Determine the (x, y) coordinate at the center of the cell enclosing the given text.  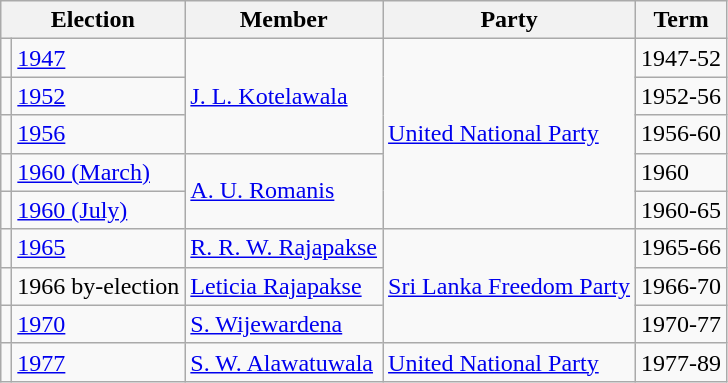
1947 (98, 58)
1952-56 (682, 96)
A. U. Romanis (284, 191)
R. R. W. Rajapakse (284, 248)
Term (682, 20)
S. W. Alawatuwala (284, 362)
1965 (98, 248)
1965-66 (682, 248)
1970-77 (682, 324)
1966 by-election (98, 286)
1966-70 (682, 286)
1977-89 (682, 362)
1960 (March) (98, 172)
1970 (98, 324)
1960 (682, 172)
Sri Lanka Freedom Party (510, 286)
1956 (98, 134)
J. L. Kotelawala (284, 96)
1977 (98, 362)
1952 (98, 96)
Party (510, 20)
1960-65 (682, 210)
Election (93, 20)
1960 (July) (98, 210)
1947-52 (682, 58)
S. Wijewardena (284, 324)
Member (284, 20)
Leticia Rajapakse (284, 286)
1956-60 (682, 134)
